Locate the cell with the specified text and output its [x, y] center coordinate. 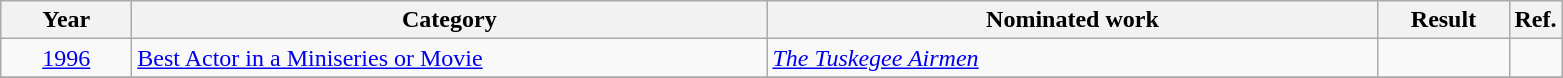
Result [1444, 20]
Category [450, 20]
1996 [66, 58]
Best Actor in a Miniseries or Movie [450, 58]
The Tuskegee Airmen [1072, 58]
Nominated work [1072, 20]
Year [66, 20]
Ref. [1536, 20]
